From the cell containing the given text, extract its center point as (x, y) coordinate. 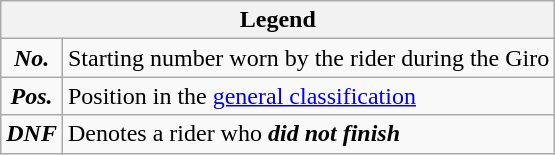
DNF (32, 134)
Denotes a rider who did not finish (308, 134)
Starting number worn by the rider during the Giro (308, 58)
Legend (278, 20)
Position in the general classification (308, 96)
Pos. (32, 96)
No. (32, 58)
